Return (X, Y) of the center of cell containing provided text 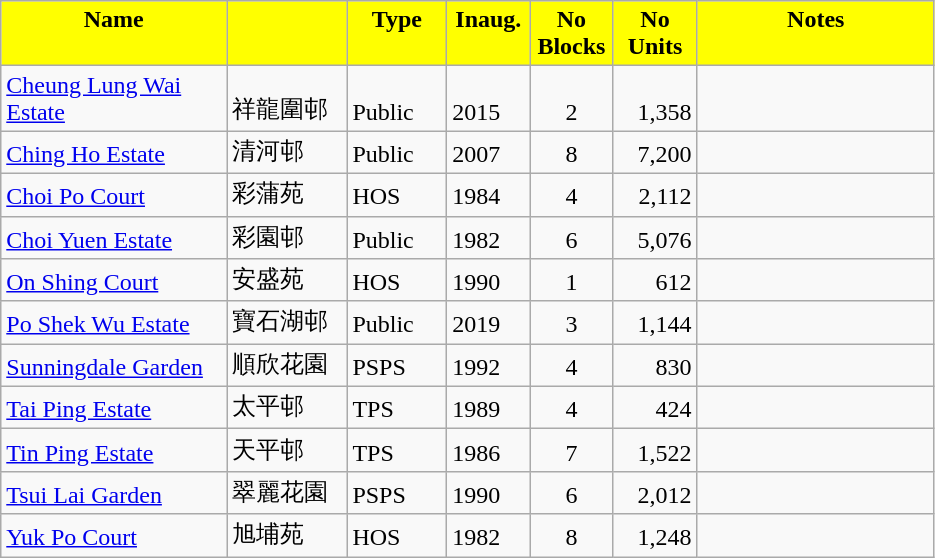
Name (114, 34)
424 (655, 408)
Tin Ping Estate (114, 450)
2015 (488, 98)
1,358 (655, 98)
2,112 (655, 194)
1,522 (655, 450)
Inaug. (488, 34)
Type (397, 34)
1,248 (655, 536)
612 (655, 280)
On Shing Court (114, 280)
2,012 (655, 492)
Ching Ho Estate (114, 152)
Choi Po Court (114, 194)
3 (572, 322)
7,200 (655, 152)
No Blocks (572, 34)
天平邨 (287, 450)
Tsui Lai Garden (114, 492)
寶石湖邨 (287, 322)
清河邨 (287, 152)
830 (655, 366)
Sunningdale Garden (114, 366)
Tai Ping Estate (114, 408)
安盛苑 (287, 280)
1,144 (655, 322)
1984 (488, 194)
Po Shek Wu Estate (114, 322)
太平邨 (287, 408)
7 (572, 450)
彩蒲苑 (287, 194)
順欣花園 (287, 366)
彩園邨 (287, 238)
1992 (488, 366)
2007 (488, 152)
Cheung Lung Wai Estate (114, 98)
旭埔苑 (287, 536)
1 (572, 280)
No Units (655, 34)
Notes (816, 34)
5,076 (655, 238)
2019 (488, 322)
祥龍圍邨 (287, 98)
1989 (488, 408)
翠麗花園 (287, 492)
Choi Yuen Estate (114, 238)
1986 (488, 450)
Yuk Po Court (114, 536)
2 (572, 98)
